Output the (X, Y) coordinate of the center of the cell containing the given text.  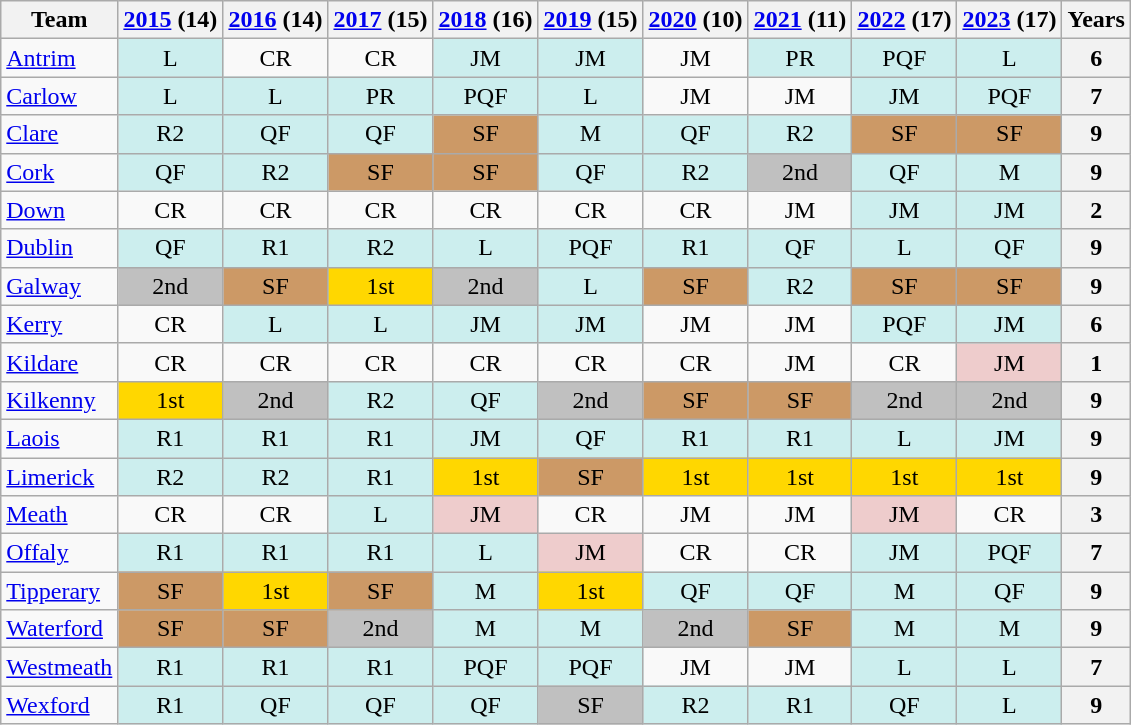
Galway (60, 286)
Tipperary (60, 591)
Carlow (60, 96)
Team (60, 20)
Limerick (60, 477)
2016 (14) (276, 20)
Kilkenny (60, 400)
2019 (15) (590, 20)
2015 (14) (170, 20)
2021 (11) (800, 20)
Kerry (60, 324)
Down (60, 210)
Laois (60, 438)
2023 (17) (1010, 20)
Westmeath (60, 667)
2022 (17) (904, 20)
2017 (15) (380, 20)
1 (1096, 362)
Kildare (60, 362)
Antrim (60, 58)
Dublin (60, 248)
Wexford (60, 705)
Waterford (60, 629)
Cork (60, 172)
2018 (16) (486, 20)
2020 (10) (696, 20)
Clare (60, 134)
Meath (60, 515)
2 (1096, 210)
Years (1096, 20)
Offaly (60, 553)
3 (1096, 515)
